Provide the [X, Y] coordinate of the cell's center where the given text is located.  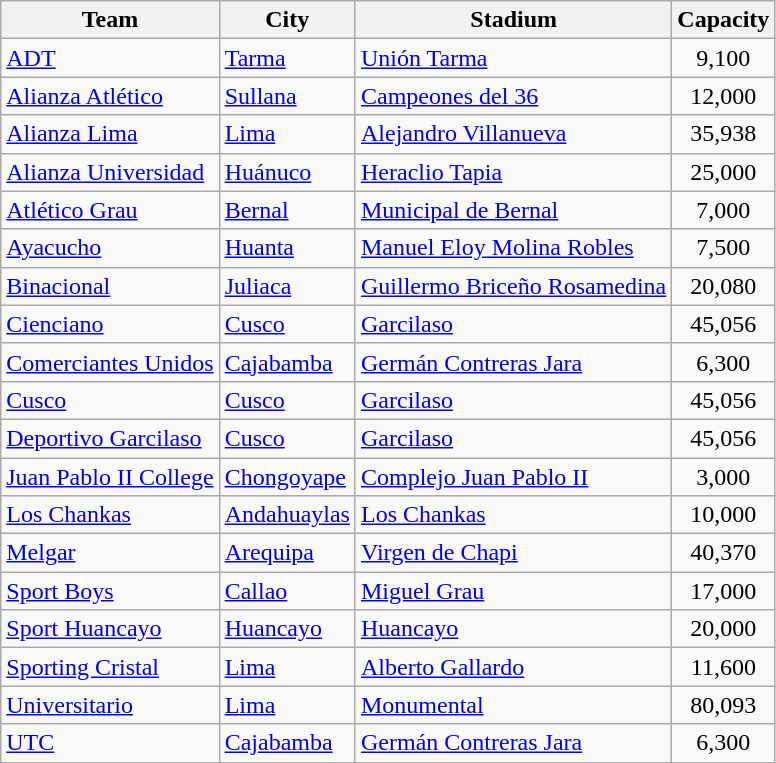
Juliaca [287, 286]
80,093 [724, 705]
Complejo Juan Pablo II [513, 477]
Stadium [513, 20]
Ayacucho [110, 248]
20,000 [724, 629]
Guillermo Briceño Rosamedina [513, 286]
Juan Pablo II College [110, 477]
Campeones del 36 [513, 96]
ADT [110, 58]
11,600 [724, 667]
Sport Huancayo [110, 629]
Alejandro Villanueva [513, 134]
35,938 [724, 134]
Unión Tarma [513, 58]
Tarma [287, 58]
Arequipa [287, 553]
Virgen de Chapi [513, 553]
City [287, 20]
Municipal de Bernal [513, 210]
Manuel Eloy Molina Robles [513, 248]
Binacional [110, 286]
Heraclio Tapia [513, 172]
10,000 [724, 515]
Sport Boys [110, 591]
Capacity [724, 20]
Andahuaylas [287, 515]
Huánuco [287, 172]
Deportivo Garcilaso [110, 438]
40,370 [724, 553]
Callao [287, 591]
Melgar [110, 553]
Sullana [287, 96]
9,100 [724, 58]
Sporting Cristal [110, 667]
Cienciano [110, 324]
Monumental [513, 705]
Bernal [287, 210]
Alberto Gallardo [513, 667]
12,000 [724, 96]
7,500 [724, 248]
17,000 [724, 591]
Universitario [110, 705]
20,080 [724, 286]
Alianza Atlético [110, 96]
Atlético Grau [110, 210]
25,000 [724, 172]
UTC [110, 743]
Alianza Universidad [110, 172]
Comerciantes Unidos [110, 362]
Chongoyape [287, 477]
Miguel Grau [513, 591]
Team [110, 20]
3,000 [724, 477]
Alianza Lima [110, 134]
7,000 [724, 210]
Huanta [287, 248]
